Locate the cell with the specified text and output its (X, Y) center coordinate. 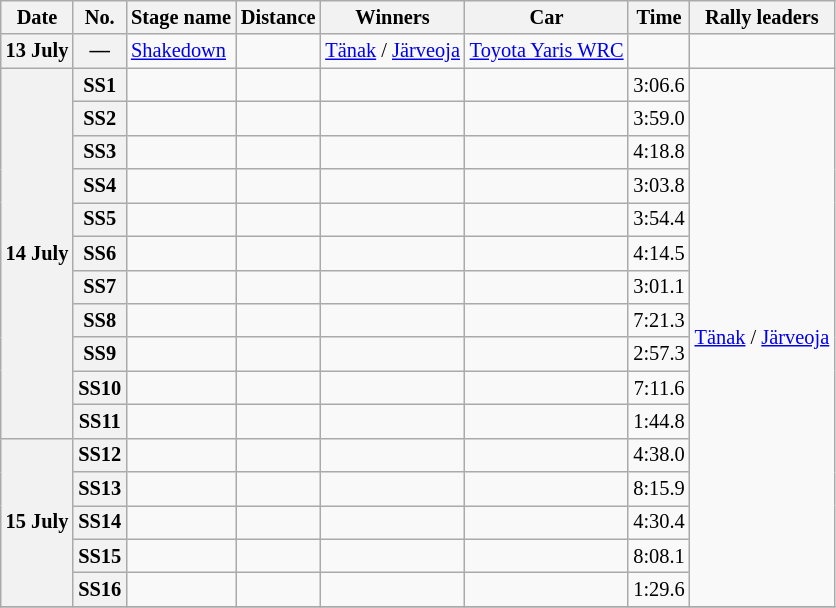
14 July (38, 253)
8:15.9 (658, 489)
Rally leaders (762, 17)
4:30.4 (658, 522)
4:18.8 (658, 152)
7:11.6 (658, 388)
SS7 (100, 287)
Distance (278, 17)
SS13 (100, 489)
1:44.8 (658, 421)
— (100, 51)
Car (547, 17)
Date (38, 17)
SS15 (100, 556)
4:14.5 (658, 253)
SS3 (100, 152)
15 July (38, 522)
Time (658, 17)
3:54.4 (658, 219)
SS5 (100, 219)
SS10 (100, 388)
2:57.3 (658, 354)
8:08.1 (658, 556)
7:21.3 (658, 320)
SS12 (100, 455)
SS1 (100, 85)
No. (100, 17)
Stage name (181, 17)
SS4 (100, 186)
SS8 (100, 320)
SS11 (100, 421)
3:06.6 (658, 85)
SS16 (100, 589)
3:03.8 (658, 186)
1:29.6 (658, 589)
13 July (38, 51)
Winners (392, 17)
SS9 (100, 354)
4:38.0 (658, 455)
Toyota Yaris WRC (547, 51)
3:59.0 (658, 118)
SS6 (100, 253)
3:01.1 (658, 287)
Shakedown (181, 51)
SS2 (100, 118)
SS14 (100, 522)
